Scan for the cell matching the given text and deliver its (X, Y) coordinate at center. 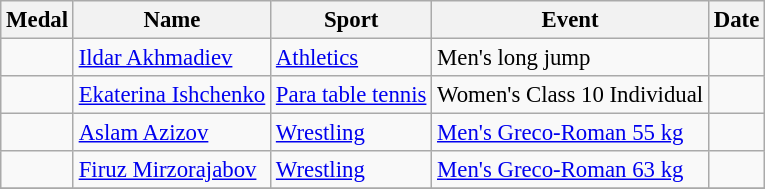
Para table tennis (352, 95)
Sport (352, 20)
Men's long jump (570, 58)
Ekaterina Ishchenko (172, 95)
Ildar Akhmadiev (172, 58)
Aslam Azizov (172, 133)
Women's Class 10 Individual (570, 95)
Event (570, 20)
Firuz Mirzorajabov (172, 170)
Men's Greco-Roman 63 kg (570, 170)
Men's Greco-Roman 55 kg (570, 133)
Date (736, 20)
Athletics (352, 58)
Name (172, 20)
Medal (38, 20)
